For the text-containing cell, return its midpoint in [x, y] coordinate format. 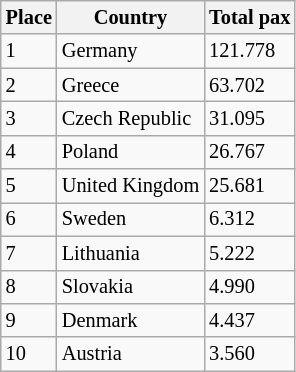
121.778 [250, 51]
Lithuania [130, 253]
Denmark [130, 320]
31.095 [250, 118]
Poland [130, 152]
Total pax [250, 17]
9 [29, 320]
Czech Republic [130, 118]
4 [29, 152]
Greece [130, 85]
Austria [130, 354]
25.681 [250, 186]
1 [29, 51]
Country [130, 17]
26.767 [250, 152]
Germany [130, 51]
2 [29, 85]
United Kingdom [130, 186]
4.437 [250, 320]
Slovakia [130, 287]
3 [29, 118]
8 [29, 287]
Sweden [130, 219]
Place [29, 17]
6 [29, 219]
63.702 [250, 85]
7 [29, 253]
6.312 [250, 219]
3.560 [250, 354]
5 [29, 186]
10 [29, 354]
4.990 [250, 287]
5.222 [250, 253]
